Determine the (X, Y) coordinate at the center of the cell enclosing the given text.  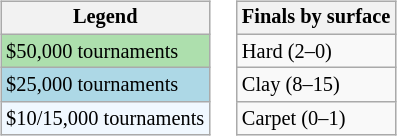
Finals by surface (316, 18)
Hard (2–0) (316, 51)
$50,000 tournaments (105, 51)
Clay (8–15) (316, 85)
Legend (105, 18)
$25,000 tournaments (105, 85)
Carpet (0–1) (316, 119)
$10/15,000 tournaments (105, 119)
